Extract the (x, y) coordinate from the center of the cell holding the provided text.  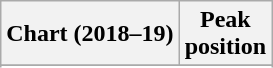
Chart (2018–19) (90, 34)
Peakposition (225, 34)
